For the text-containing cell, return its midpoint in (x, y) coordinate format. 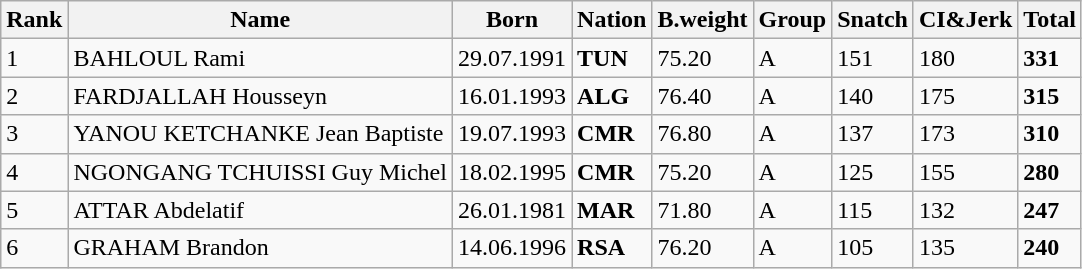
315 (1050, 96)
132 (965, 210)
240 (1050, 248)
6 (34, 248)
76.80 (702, 134)
29.07.1991 (512, 58)
76.40 (702, 96)
MAR (612, 210)
Snatch (873, 20)
137 (873, 134)
CI&Jerk (965, 20)
YANOU KETCHANKE Jean Baptiste (260, 134)
280 (1050, 172)
247 (1050, 210)
GRAHAM Brandon (260, 248)
14.06.1996 (512, 248)
TUN (612, 58)
16.01.1993 (512, 96)
4 (34, 172)
FARDJALLAH Housseyn (260, 96)
Rank (34, 20)
Group (792, 20)
310 (1050, 134)
BAHLOUL Rami (260, 58)
26.01.1981 (512, 210)
3 (34, 134)
173 (965, 134)
331 (1050, 58)
18.02.1995 (512, 172)
155 (965, 172)
RSA (612, 248)
115 (873, 210)
151 (873, 58)
5 (34, 210)
NGONGANG TCHUISSI Guy Michel (260, 172)
Name (260, 20)
125 (873, 172)
2 (34, 96)
71.80 (702, 210)
B.weight (702, 20)
ALG (612, 96)
135 (965, 248)
180 (965, 58)
ATTAR Abdelatif (260, 210)
105 (873, 248)
19.07.1993 (512, 134)
140 (873, 96)
Born (512, 20)
76.20 (702, 248)
175 (965, 96)
1 (34, 58)
Nation (612, 20)
Total (1050, 20)
